Identify which cell holds the provided text, then report its (X, Y) central coordinate. 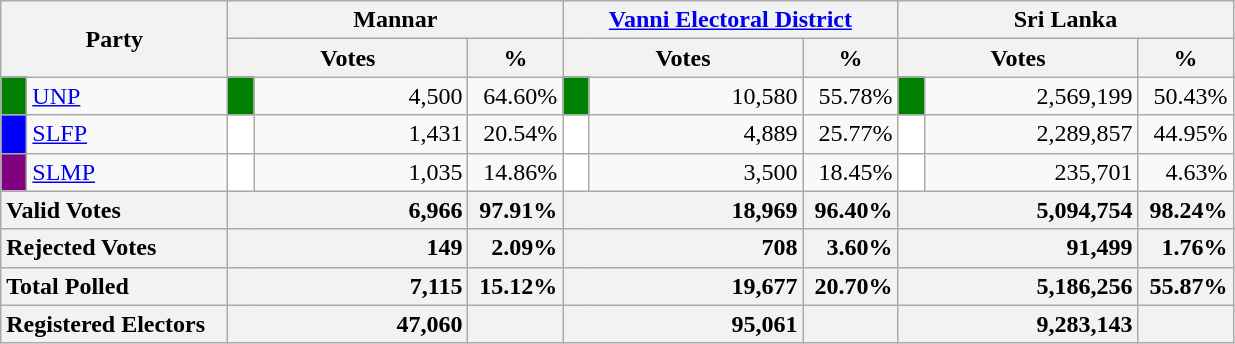
4.63% (1186, 172)
708 (683, 248)
91,499 (1018, 248)
18,969 (683, 210)
20.54% (516, 134)
Party (114, 39)
235,701 (1031, 172)
Sri Lanka (1066, 20)
5,094,754 (1018, 210)
96.40% (850, 210)
14.86% (516, 172)
1.76% (1186, 248)
149 (348, 248)
10,580 (696, 96)
7,115 (348, 286)
Mannar (396, 20)
47,060 (348, 324)
Rejected Votes (114, 248)
2,569,199 (1031, 96)
44.95% (1186, 134)
UNP (128, 96)
Valid Votes (114, 210)
3.60% (850, 248)
1,035 (361, 172)
Vanni Electoral District (730, 20)
25.77% (850, 134)
50.43% (1186, 96)
95,061 (683, 324)
98.24% (1186, 210)
Registered Electors (114, 324)
4,889 (696, 134)
19,677 (683, 286)
Total Polled (114, 286)
18.45% (850, 172)
20.70% (850, 286)
1,431 (361, 134)
15.12% (516, 286)
3,500 (696, 172)
55.78% (850, 96)
9,283,143 (1018, 324)
97.91% (516, 210)
4,500 (361, 96)
2.09% (516, 248)
SLMP (128, 172)
2,289,857 (1031, 134)
5,186,256 (1018, 286)
55.87% (1186, 286)
SLFP (128, 134)
6,966 (348, 210)
64.60% (516, 96)
